Capture the cell that displays the provided text and extract its [X, Y] central coordinate. 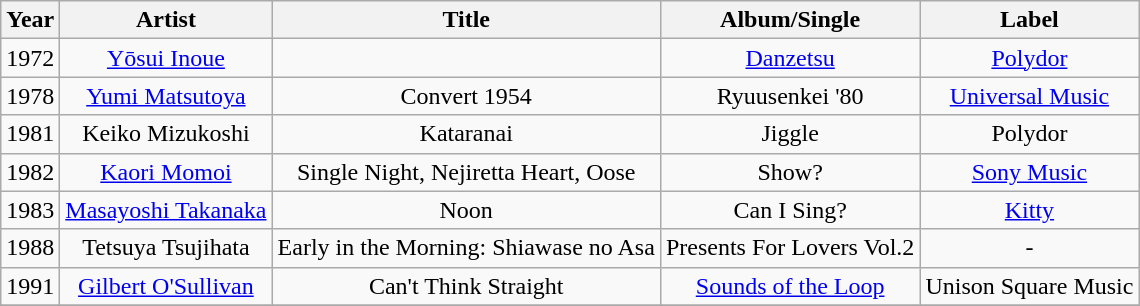
Label [1030, 20]
Ryuusenkei '80 [790, 96]
Album/Single [790, 20]
Jiggle [790, 134]
Convert 1954 [466, 96]
Kitty [1030, 210]
Can't Think Straight [466, 286]
Can I Sing? [790, 210]
Presents For Lovers Vol.2 [790, 248]
1988 [30, 248]
Universal Music [1030, 96]
Year [30, 20]
Artist [166, 20]
Single Night, Nejiretta Heart, Oose [466, 172]
Kataranai [466, 134]
- [1030, 248]
Noon [466, 210]
Tetsuya Tsujihata [166, 248]
Show? [790, 172]
Keiko Mizukoshi [166, 134]
1991 [30, 286]
Sounds of the Loop [790, 286]
Masayoshi Takanaka [166, 210]
Gilbert O'Sullivan [166, 286]
Yōsui Inoue [166, 58]
1982 [30, 172]
Danzetsu [790, 58]
1978 [30, 96]
Yumi Matsutoya [166, 96]
Sony Music [1030, 172]
1981 [30, 134]
Title [466, 20]
1972 [30, 58]
Kaori Momoi [166, 172]
Unison Square Music [1030, 286]
Early in the Morning: Shiawase no Asa [466, 248]
1983 [30, 210]
